For the text-containing cell, return its midpoint in (X, Y) coordinate format. 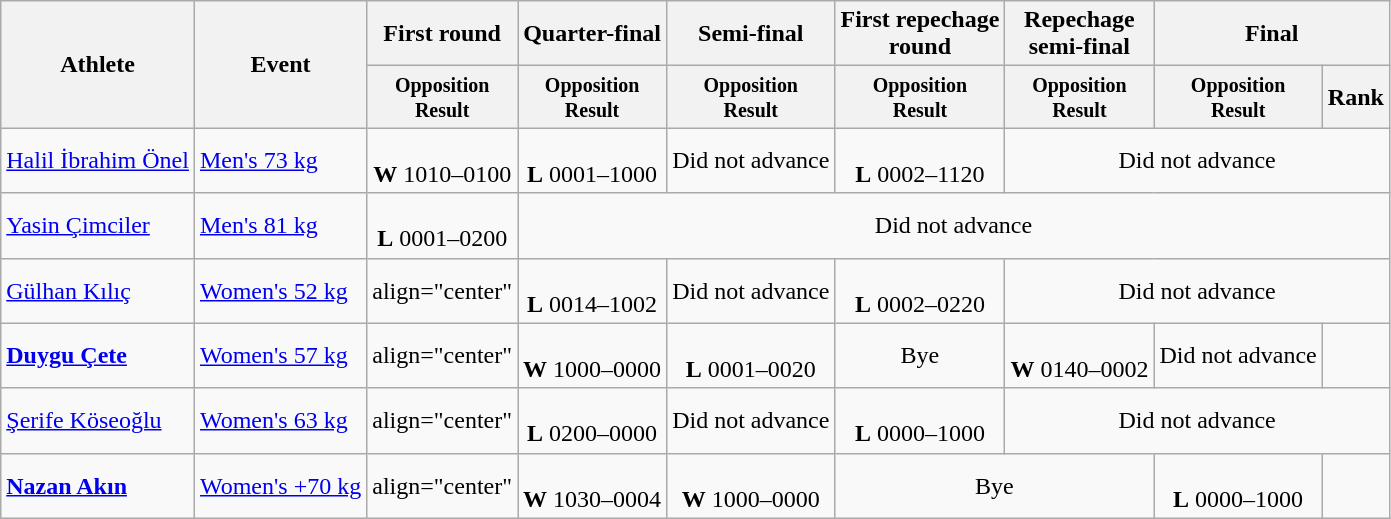
L 0200–0000 (592, 420)
L 0001–0020 (751, 356)
Quarter-final (592, 34)
Semi-final (751, 34)
Athlete (98, 64)
Şerife Köseoğlu (98, 420)
L 0002–0220 (920, 290)
Nazan Akın (98, 486)
Women's 52 kg (280, 290)
Repechage semi-final (1080, 34)
Gülhan Kılıç (98, 290)
L 0001–1000 (592, 160)
Men's 81 kg (280, 226)
Women's +70 kg (280, 486)
First round (442, 34)
Event (280, 64)
Rank (1356, 97)
Yasin Çimciler (98, 226)
W 1030–0004 (592, 486)
First repechage round (920, 34)
L 0014–1002 (592, 290)
L 0002–1120 (920, 160)
Men's 73 kg (280, 160)
Women's 57 kg (280, 356)
Women's 63 kg (280, 420)
Halil İbrahim Önel (98, 160)
Final (1272, 34)
W 0140–0002 (1080, 356)
L 0001–0200 (442, 226)
Duygu Çete (98, 356)
W 1010–0100 (442, 160)
